Locate the cell with the specified text and output its [X, Y] center coordinate. 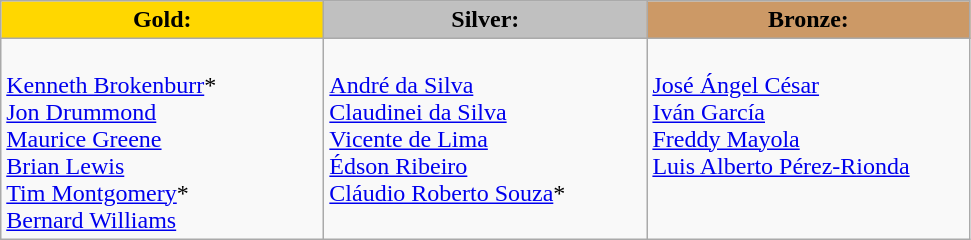
André da SilvaClaudinei da SilvaVicente de LimaÉdson RibeiroCláudio Roberto Souza* [486, 139]
Gold: [162, 20]
Bronze: [808, 20]
José Ángel CésarIván GarcíaFreddy MayolaLuis Alberto Pérez-Rionda [808, 139]
Kenneth Brokenburr*Jon DrummondMaurice GreeneBrian LewisTim Montgomery*Bernard Williams [162, 139]
Silver: [486, 20]
